Determine the [X, Y] coordinate at the center of the cell enclosing the given text.  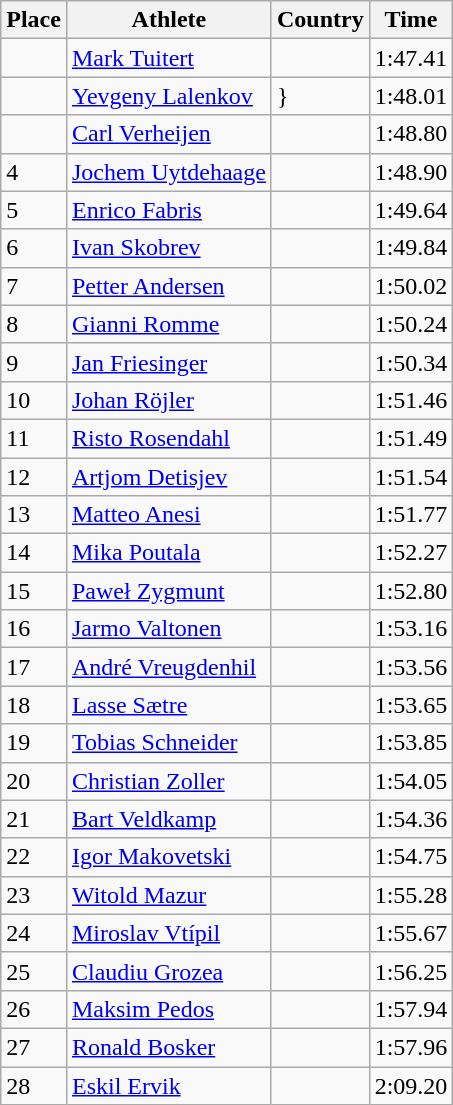
1:51.54 [411, 477]
Miroslav Vtípil [168, 933]
1:49.64 [411, 210]
Gianni Romme [168, 324]
Petter Andersen [168, 286]
Paweł Zygmunt [168, 591]
13 [34, 515]
Johan Röjler [168, 400]
1:49.84 [411, 248]
Ronald Bosker [168, 1047]
1:51.46 [411, 400]
9 [34, 362]
Country [320, 20]
11 [34, 438]
Christian Zoller [168, 781]
Artjom Detisjev [168, 477]
Maksim Pedos [168, 1009]
27 [34, 1047]
22 [34, 857]
Enrico Fabris [168, 210]
1:48.90 [411, 172]
1:54.36 [411, 819]
Jarmo Valtonen [168, 629]
1:55.67 [411, 933]
Time [411, 20]
1:51.49 [411, 438]
18 [34, 705]
1:48.01 [411, 96]
2:09.20 [411, 1085]
1:52.80 [411, 591]
Yevgeny Lalenkov [168, 96]
1:50.02 [411, 286]
7 [34, 286]
17 [34, 667]
24 [34, 933]
26 [34, 1009]
14 [34, 553]
1:55.28 [411, 895]
1:52.27 [411, 553]
1:57.94 [411, 1009]
1:53.16 [411, 629]
1:53.65 [411, 705]
10 [34, 400]
23 [34, 895]
Tobias Schneider [168, 743]
8 [34, 324]
19 [34, 743]
1:53.56 [411, 667]
1:51.77 [411, 515]
Lasse Sætre [168, 705]
Claudiu Grozea [168, 971]
1:54.75 [411, 857]
6 [34, 248]
1:47.41 [411, 58]
Bart Veldkamp [168, 819]
1:50.34 [411, 362]
Igor Makovetski [168, 857]
Mika Poutala [168, 553]
21 [34, 819]
1:50.24 [411, 324]
20 [34, 781]
16 [34, 629]
Jochem Uytdehaage [168, 172]
1:54.05 [411, 781]
Risto Rosendahl [168, 438]
12 [34, 477]
André Vreugdenhil [168, 667]
Mark Tuitert [168, 58]
28 [34, 1085]
1:48.80 [411, 134]
25 [34, 971]
5 [34, 210]
1:57.96 [411, 1047]
1:56.25 [411, 971]
4 [34, 172]
Place [34, 20]
Athlete [168, 20]
Eskil Ervik [168, 1085]
Witold Mazur [168, 895]
15 [34, 591]
} [320, 96]
Matteo Anesi [168, 515]
1:53.85 [411, 743]
Carl Verheijen [168, 134]
Ivan Skobrev [168, 248]
Jan Friesinger [168, 362]
